For the text-containing cell, return its midpoint in [x, y] coordinate format. 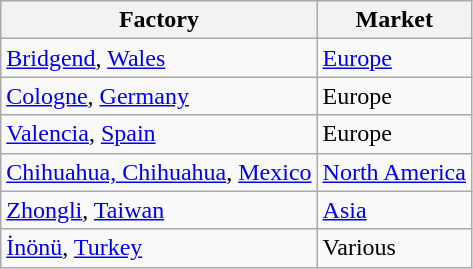
İnönü, Turkey [159, 248]
Cologne, Germany [159, 96]
North America [394, 172]
Bridgend, Wales [159, 58]
Factory [159, 20]
Zhongli, Taiwan [159, 210]
Market [394, 20]
Asia [394, 210]
Various [394, 248]
Chihuahua, Chihuahua, Mexico [159, 172]
Valencia, Spain [159, 134]
